Scan for the cell matching the given text and deliver its (X, Y) coordinate at center. 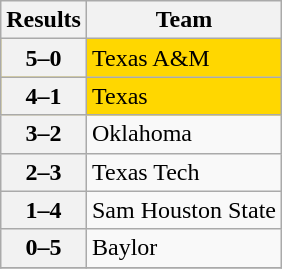
4–1 (44, 96)
Team (184, 20)
2–3 (44, 172)
1–4 (44, 210)
Texas Tech (184, 172)
5–0 (44, 58)
Sam Houston State (184, 210)
Texas (184, 96)
Baylor (184, 248)
0–5 (44, 248)
Results (44, 20)
Oklahoma (184, 134)
3–2 (44, 134)
Texas A&M (184, 58)
